Extract the [X, Y] coordinate from the center of the cell holding the provided text.  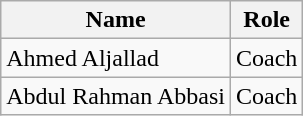
Abdul Rahman Abbasi [116, 96]
Role [266, 20]
Ahmed Aljallad [116, 58]
Name [116, 20]
